Search for the cell housing the specified text and yield its (x, y) center coordinate. 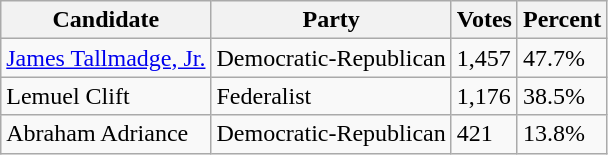
Candidate (106, 20)
Percent (562, 20)
1,457 (484, 58)
James Tallmadge, Jr. (106, 58)
421 (484, 134)
13.8% (562, 134)
Federalist (331, 96)
Votes (484, 20)
1,176 (484, 96)
Lemuel Clift (106, 96)
38.5% (562, 96)
Abraham Adriance (106, 134)
47.7% (562, 58)
Party (331, 20)
